Pinpoint the cell where the given text exists, returning its [X, Y] midpoint coordinate. 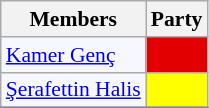
Kamer Genç [74, 55]
Party [177, 19]
Şerafettin Halis [74, 90]
Members [74, 19]
